Pinpoint the cell where the given text exists, returning its (X, Y) midpoint coordinate. 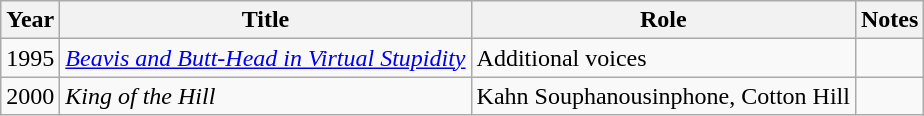
2000 (30, 96)
1995 (30, 58)
Kahn Souphanousinphone, Cotton Hill (663, 96)
Role (663, 20)
Beavis and Butt-Head in Virtual Stupidity (266, 58)
Year (30, 20)
King of the Hill (266, 96)
Additional voices (663, 58)
Notes (889, 20)
Title (266, 20)
